Scan for the cell matching the given text and deliver its [X, Y] coordinate at center. 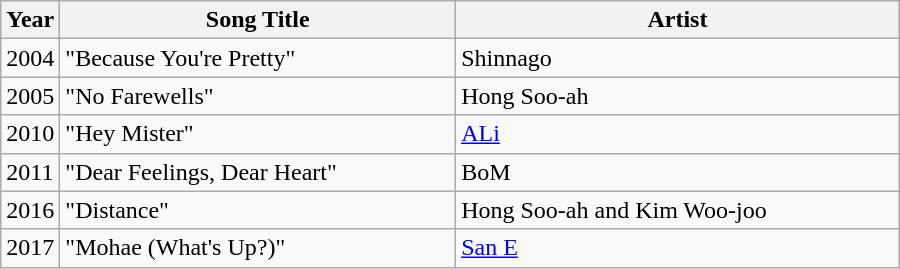
Shinnago [678, 58]
"Distance" [258, 210]
"No Farewells" [258, 96]
Hong Soo-ah and Kim Woo-joo [678, 210]
Artist [678, 20]
2011 [30, 172]
"Hey Mister" [258, 134]
Year [30, 20]
2017 [30, 248]
"Mohae (What's Up?)" [258, 248]
San E [678, 248]
Song Title [258, 20]
2016 [30, 210]
2010 [30, 134]
Hong Soo-ah [678, 96]
"Because You're Pretty" [258, 58]
"Dear Feelings, Dear Heart" [258, 172]
2005 [30, 96]
BoM [678, 172]
2004 [30, 58]
ALi [678, 134]
